Pinpoint the cell where the given text exists, returning its (x, y) midpoint coordinate. 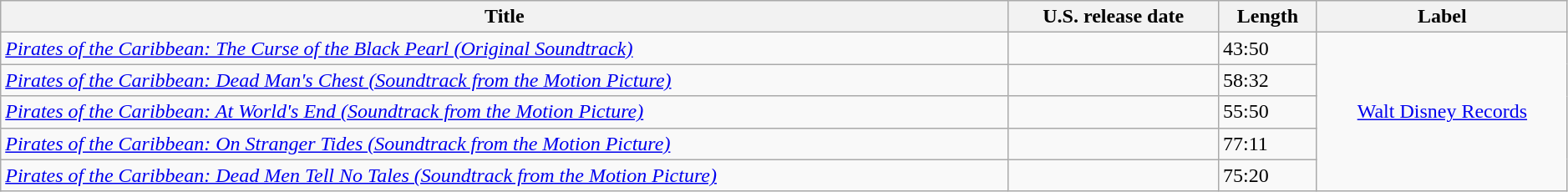
55:50 (1267, 112)
Pirates of the Caribbean: At World's End (Soundtrack from the Motion Picture) (505, 112)
Pirates of the Caribbean: On Stranger Tides (Soundtrack from the Motion Picture) (505, 144)
Pirates of the Caribbean: Dead Man's Chest (Soundtrack from the Motion Picture) (505, 80)
Label (1442, 17)
Pirates of the Caribbean: Dead Men Tell No Tales (Soundtrack from the Motion Picture) (505, 175)
75:20 (1267, 175)
Title (505, 17)
Length (1267, 17)
Walt Disney Records (1442, 112)
43:50 (1267, 48)
U.S. release date (1114, 17)
58:32 (1267, 80)
77:11 (1267, 144)
Pirates of the Caribbean: The Curse of the Black Pearl (Original Soundtrack) (505, 48)
